Search for the cell housing the specified text and yield its (x, y) center coordinate. 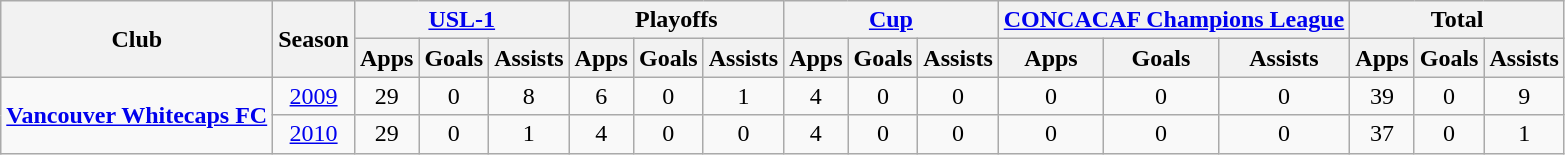
39 (1382, 96)
6 (601, 96)
CONCACAF Champions League (1174, 20)
Club (137, 39)
Cup (892, 20)
37 (1382, 134)
Season (314, 39)
Total (1458, 20)
Playoffs (676, 20)
8 (529, 96)
USL-1 (462, 20)
2009 (314, 96)
2010 (314, 134)
Vancouver Whitecaps FC (137, 115)
9 (1524, 96)
